Detect which cell encompasses the target text, then output its [x, y] center coordinate. 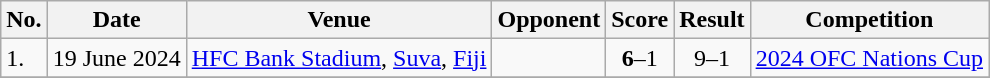
9–1 [712, 58]
6–1 [640, 58]
1. [24, 58]
HFC Bank Stadium, Suva, Fiji [339, 58]
Competition [869, 20]
2024 OFC Nations Cup [869, 58]
Score [640, 20]
Opponent [549, 20]
No. [24, 20]
19 June 2024 [116, 58]
Venue [339, 20]
Result [712, 20]
Date [116, 20]
